From the cell containing the given text, extract its center point as (X, Y) coordinate. 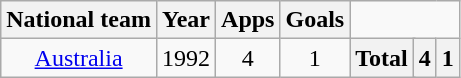
Australia (79, 58)
Total (382, 58)
Goals (315, 20)
National team (79, 20)
Year (186, 20)
1992 (186, 58)
Apps (248, 20)
